Return the [X, Y] coordinate for the center point of the cell that contains the specified text.  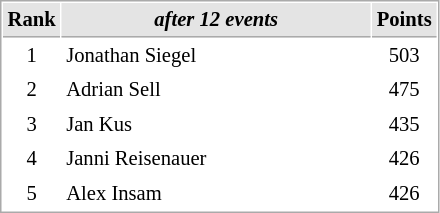
Alex Insam [216, 194]
Adrian Sell [216, 90]
5 [32, 194]
503 [404, 56]
Janni Reisenauer [216, 158]
435 [404, 124]
4 [32, 158]
Jonathan Siegel [216, 56]
Rank [32, 20]
Points [404, 20]
after 12 events [216, 20]
3 [32, 124]
1 [32, 56]
475 [404, 90]
2 [32, 90]
Jan Kus [216, 124]
